Find where the given text appears and provide that cell's center as (X, Y) coordinate. 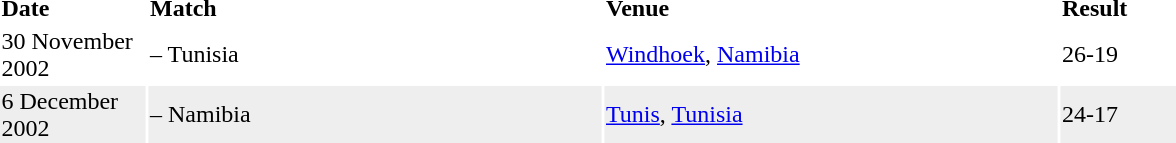
30 November 2002 (73, 54)
Windhoek, Namibia (830, 54)
Tunis, Tunisia (830, 114)
26-19 (1118, 54)
– Tunisia (374, 54)
– Namibia (374, 114)
6 December 2002 (73, 114)
24-17 (1118, 114)
